Return [X, Y] of the center of cell containing provided text 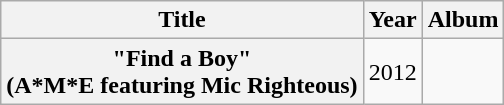
Album [463, 20]
Title [182, 20]
Year [392, 20]
2012 [392, 72]
"Find a Boy"(A*M*E featuring Mic Righteous) [182, 72]
